For the text-containing cell, return its midpoint in (X, Y) coordinate format. 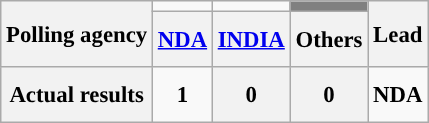
Polling agency (77, 34)
INDIA (251, 40)
Lead (398, 34)
Others (329, 40)
1 (182, 95)
Actual results (77, 95)
